Return [x, y] of the center of cell containing provided text 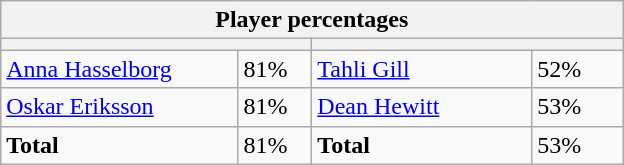
Player percentages [312, 20]
Anna Hasselborg [120, 69]
Dean Hewitt [422, 107]
52% [578, 69]
Tahli Gill [422, 69]
Oskar Eriksson [120, 107]
